From the cell containing the given text, extract its center point as [x, y] coordinate. 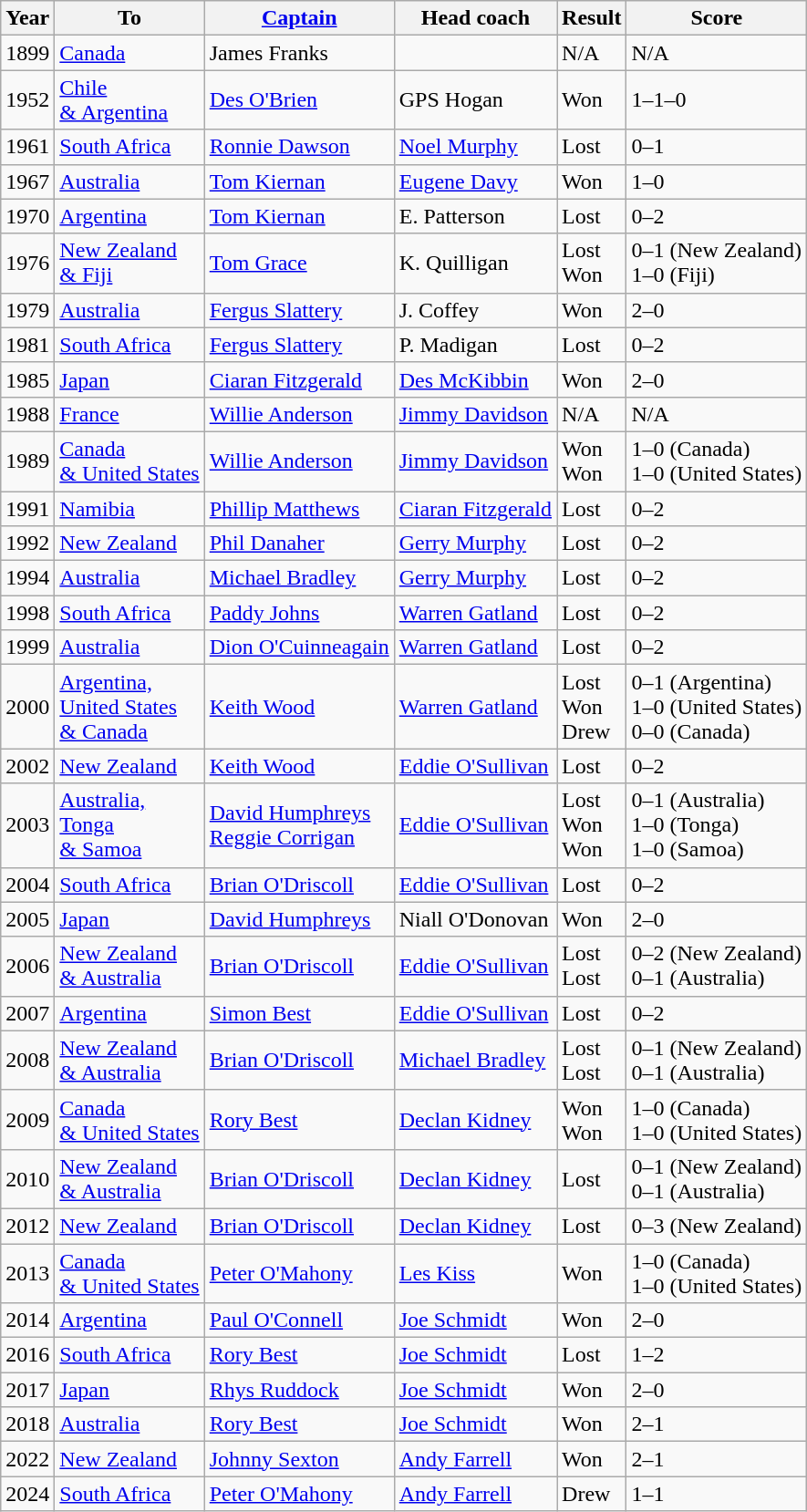
Canada [129, 53]
Phil Danaher [299, 544]
Year [27, 18]
Des McKibbin [475, 379]
1994 [27, 578]
1979 [27, 310]
Head coach [475, 18]
1961 [27, 147]
1985 [27, 379]
K. Quilligan [475, 263]
2005 [27, 919]
Argentina,United States & Canada [129, 707]
Les Kiss [475, 1273]
0–1 (New Zealand) 1–0 (Fiji) [717, 263]
2003 [27, 825]
Eugene Davy [475, 181]
2014 [27, 1320]
1998 [27, 613]
0–1 [717, 147]
2004 [27, 885]
Rhys Ruddock [299, 1390]
Phillip Matthews [299, 508]
1–0 [717, 181]
2012 [27, 1226]
Score [717, 18]
Lost Won Won [592, 825]
0–3 (New Zealand) [717, 1226]
GPS Hogan [475, 100]
Simon Best [299, 1013]
2013 [27, 1273]
2017 [27, 1390]
0–1 (Australia) 1–0 (Tonga) 1–0 (Samoa) [717, 825]
2000 [27, 707]
1976 [27, 263]
J. Coffey [475, 310]
James Franks [299, 53]
2022 [27, 1459]
2010 [27, 1178]
Namibia [129, 508]
2007 [27, 1013]
1899 [27, 53]
2009 [27, 1120]
2018 [27, 1424]
P. Madigan [475, 345]
Paul O'Connell [299, 1320]
New Zealand & Fiji [129, 263]
Captain [299, 18]
Niall O'Donovan [475, 919]
Drew [592, 1494]
France [129, 414]
0–1 (Argentina) 1–0 (United States) 0–0 (Canada) [717, 707]
1992 [27, 544]
1952 [27, 100]
Paddy Johns [299, 613]
1999 [27, 647]
2002 [27, 766]
Result [592, 18]
Australia,Tonga & Samoa [129, 825]
E. Patterson [475, 216]
2024 [27, 1494]
Chile & Argentina [129, 100]
2016 [27, 1355]
1991 [27, 508]
Ronnie Dawson [299, 147]
Lost Won Drew [592, 707]
1988 [27, 414]
1967 [27, 181]
1–1–0 [717, 100]
Des O'Brien [299, 100]
1989 [27, 461]
Dion O'Cuinneagain [299, 647]
0–2 (New Zealand) 0–1 (Australia) [717, 967]
To [129, 18]
Johnny Sexton [299, 1459]
1–1 [717, 1494]
David Humphreys [299, 919]
1–2 [717, 1355]
2006 [27, 967]
Noel Murphy [475, 147]
1981 [27, 345]
2008 [27, 1060]
David Humphreys Reggie Corrigan [299, 825]
Tom Grace [299, 263]
1970 [27, 216]
Lost Won [592, 263]
